Identify which cell holds the provided text, then report its [x, y] central coordinate. 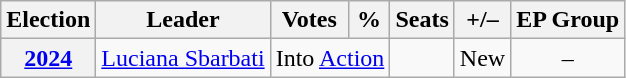
+/– [482, 20]
2024 [48, 58]
Luciana Sbarbati [183, 58]
– [568, 58]
Leader [183, 20]
Seats [422, 20]
Election [48, 20]
% [368, 20]
Into Action [330, 58]
EP Group [568, 20]
New [482, 58]
Votes [309, 20]
